Determine the (x, y) coordinate at the center of the cell enclosing the given text.  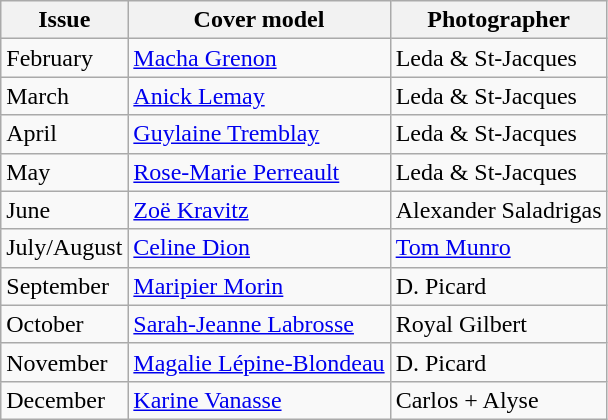
March (64, 96)
Alexander Saladrigas (498, 210)
Rose-Marie Perreault (259, 172)
December (64, 400)
Carlos + Alyse (498, 400)
September (64, 286)
Karine Vanasse (259, 400)
Sarah-Jeanne Labrosse (259, 324)
Photographer (498, 20)
November (64, 362)
April (64, 134)
June (64, 210)
Zoë Kravitz (259, 210)
July/August (64, 248)
May (64, 172)
Royal Gilbert (498, 324)
Maripier Morin (259, 286)
Macha Grenon (259, 58)
Magalie Lépine-Blondeau (259, 362)
Tom Munro (498, 248)
Celine Dion (259, 248)
February (64, 58)
October (64, 324)
Cover model (259, 20)
Anick Lemay (259, 96)
Guylaine Tremblay (259, 134)
Issue (64, 20)
